Find where the given text appears and provide that cell's center as [x, y] coordinate. 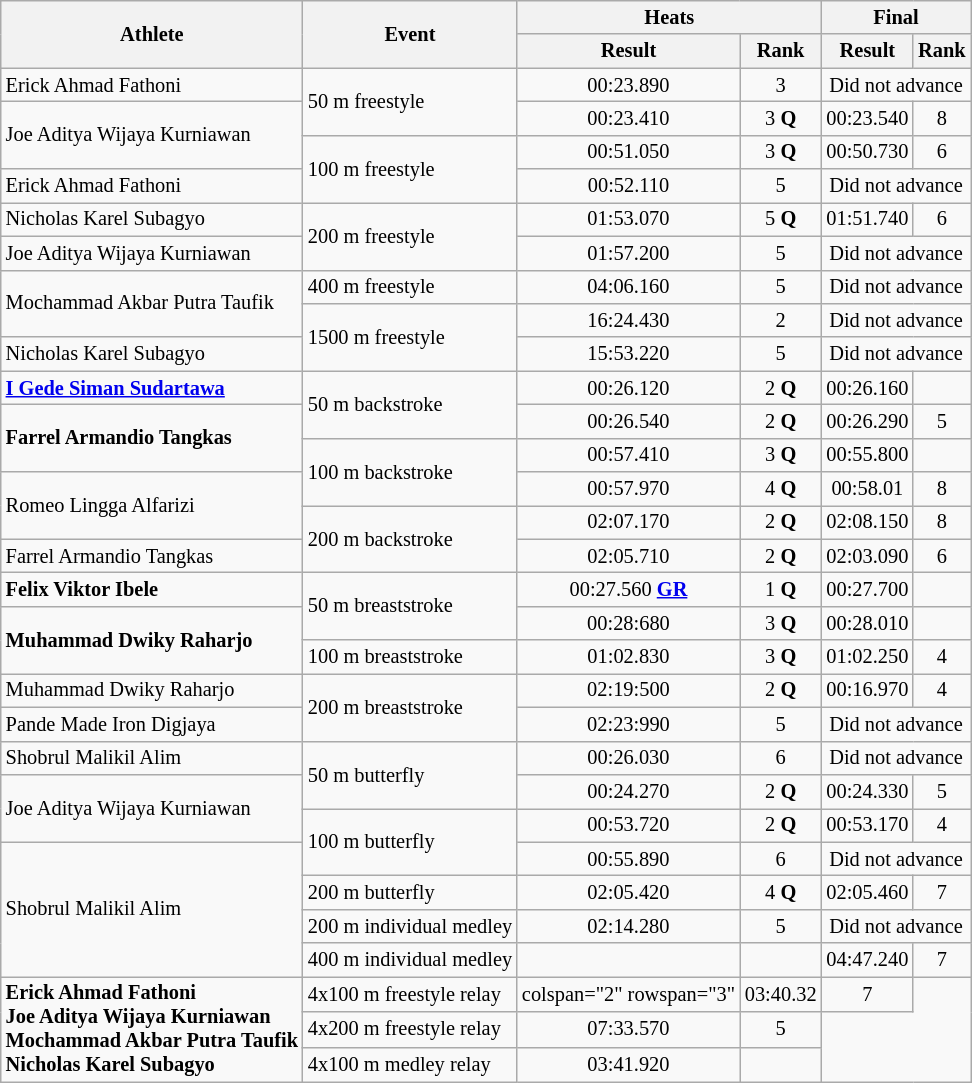
00:23.410 [628, 118]
02:05.420 [628, 892]
00:57.970 [628, 489]
02:14.280 [628, 926]
colspan="2" rowspan="3" [628, 994]
04:06.160 [628, 287]
00:55.890 [628, 859]
200 m individual medley [410, 926]
00:16.970 [867, 690]
50 m freestyle [410, 102]
00:27.700 [867, 589]
02:05.460 [867, 892]
Final [896, 17]
100 m breaststroke [410, 657]
00:28.010 [867, 623]
00:52.110 [628, 186]
00:26.290 [867, 421]
04:47.240 [867, 960]
00:23.890 [628, 85]
200 m breaststroke [410, 706]
00:28:680 [628, 623]
Pande Made Iron Digjaya [152, 724]
50 m butterfly [410, 774]
00:53.720 [628, 825]
03:41.920 [628, 1064]
200 m butterfly [410, 892]
400 m freestyle [410, 287]
4x200 m freestyle relay [410, 1030]
00:24.270 [628, 791]
I Gede Siman Sudartawa [152, 388]
02:03.090 [867, 556]
00:57.410 [628, 455]
01:57.200 [628, 253]
1500 m freestyle [410, 336]
00:23.540 [867, 118]
02:23:990 [628, 724]
400 m individual medley [410, 960]
200 m freestyle [410, 236]
00:27.560 GR [628, 589]
Heats [669, 17]
50 m backstroke [410, 404]
00:53.170 [867, 825]
2 [781, 320]
00:55.800 [867, 455]
00:58.01 [867, 489]
Erick Ahmad FathoniJoe Aditya Wijaya KurniawanMochammad Akbar Putra TaufikNicholas Karel Subagyo [152, 1029]
Athlete [152, 34]
02:07.170 [628, 522]
01:53.070 [628, 219]
00:26.030 [628, 758]
00:51.050 [628, 152]
3 [781, 85]
01:02.250 [867, 657]
00:26.160 [867, 388]
Event [410, 34]
01:02.830 [628, 657]
00:26.540 [628, 421]
01:51.740 [867, 219]
00:24.330 [867, 791]
200 m backstroke [410, 538]
100 m butterfly [410, 842]
Mochammad Akbar Putra Taufik [152, 304]
00:50.730 [867, 152]
03:40.32 [781, 994]
Romeo Lingga Alfarizi [152, 506]
4x100 m freestyle relay [410, 994]
50 m breaststroke [410, 606]
Felix Viktor Ibele [152, 589]
16:24.430 [628, 320]
02:05.710 [628, 556]
02:19:500 [628, 690]
00:26.120 [628, 388]
100 m freestyle [410, 168]
15:53.220 [628, 354]
100 m backstroke [410, 472]
4x100 m medley relay [410, 1064]
5 Q [781, 219]
07:33.570 [628, 1030]
1 Q [781, 589]
02:08.150 [867, 522]
